Extract the [X, Y] coordinate from the center of the cell holding the provided text.  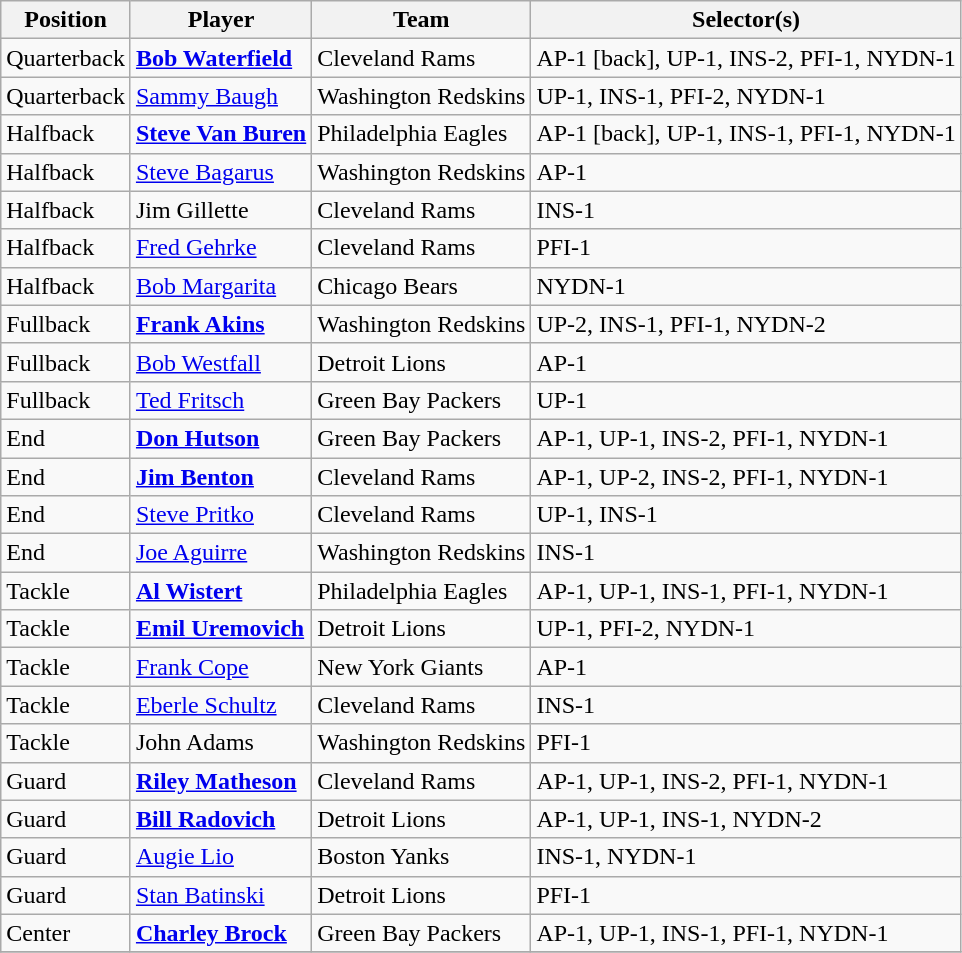
Emil Uremovich [220, 629]
Frank Akins [220, 324]
Sammy Baugh [220, 96]
John Adams [220, 743]
Joe Aguirre [220, 553]
Team [422, 20]
UP-1, INS-1, PFI-2, NYDN-1 [746, 96]
Chicago Bears [422, 286]
Don Hutson [220, 438]
Boston Yanks [422, 857]
UP-1, PFI-2, NYDN-1 [746, 629]
Jim Benton [220, 477]
Eberle Schultz [220, 705]
Fred Gehrke [220, 248]
Riley Matheson [220, 781]
Steve Bagarus [220, 172]
AP-1 [back], UP-1, INS-1, PFI-1, NYDN-1 [746, 134]
Al Wistert [220, 591]
UP-1 [746, 400]
Jim Gillette [220, 210]
Augie Lio [220, 857]
Bob Margarita [220, 286]
NYDN-1 [746, 286]
AP-1 [back], UP-1, INS-2, PFI-1, NYDN-1 [746, 58]
Bob Waterfield [220, 58]
Steve Pritko [220, 515]
Player [220, 20]
Steve Van Buren [220, 134]
Selector(s) [746, 20]
Charley Brock [220, 933]
Bob Westfall [220, 362]
Stan Batinski [220, 895]
INS-1, NYDN-1 [746, 857]
New York Giants [422, 667]
AP-1, UP-1, INS-1, NYDN-2 [746, 819]
Bill Radovich [220, 819]
UP-1, INS-1 [746, 515]
UP-2, INS-1, PFI-1, NYDN-2 [746, 324]
Position [66, 20]
Center [66, 933]
Frank Cope [220, 667]
AP-1, UP-2, INS-2, PFI-1, NYDN-1 [746, 477]
Ted Fritsch [220, 400]
